Output the (x, y) coordinate of the center of the cell containing the given text.  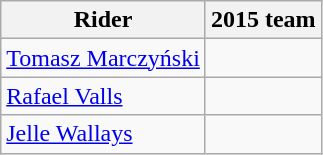
2015 team (263, 20)
Rider (104, 20)
Jelle Wallays (104, 134)
Tomasz Marczyński (104, 58)
Rafael Valls (104, 96)
